Extract the (x, y) coordinate from the center of the cell holding the provided text.  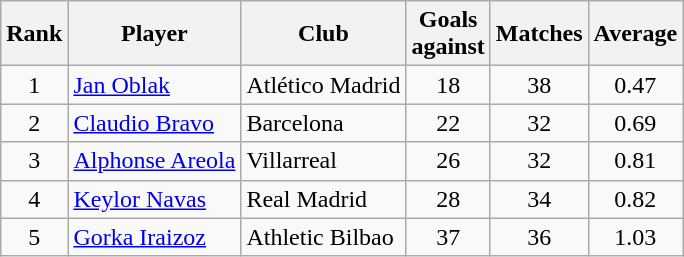
Atlético Madrid (324, 85)
Barcelona (324, 123)
3 (34, 161)
Athletic Bilbao (324, 237)
Claudio Bravo (154, 123)
Rank (34, 34)
5 (34, 237)
4 (34, 199)
Alphonse Areola (154, 161)
Real Madrid (324, 199)
Average (636, 34)
Jan Oblak (154, 85)
28 (448, 199)
37 (448, 237)
Gorka Iraizoz (154, 237)
38 (539, 85)
0.82 (636, 199)
1.03 (636, 237)
2 (34, 123)
18 (448, 85)
0.69 (636, 123)
Keylor Navas (154, 199)
0.47 (636, 85)
Villarreal (324, 161)
36 (539, 237)
Club (324, 34)
0.81 (636, 161)
1 (34, 85)
22 (448, 123)
Matches (539, 34)
34 (539, 199)
26 (448, 161)
Goalsagainst (448, 34)
Player (154, 34)
